Locate the cell with the specified text and output its (X, Y) center coordinate. 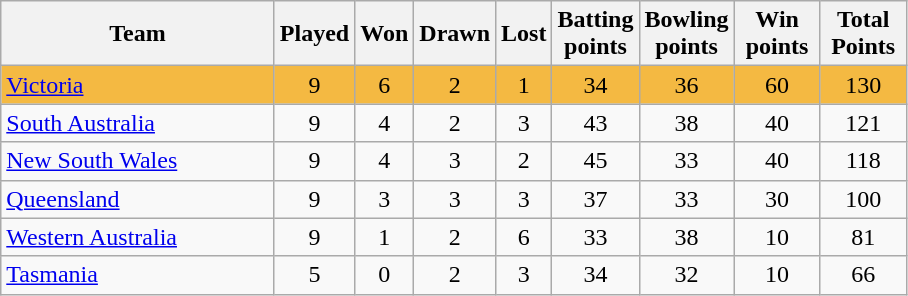
45 (596, 161)
36 (686, 85)
130 (863, 85)
32 (686, 275)
81 (863, 237)
Played (314, 34)
66 (863, 275)
Tasmania (138, 275)
121 (863, 123)
37 (596, 199)
0 (384, 275)
Bowling points (686, 34)
Batting points (596, 34)
South Australia (138, 123)
Western Australia (138, 237)
43 (596, 123)
30 (777, 199)
Victoria (138, 85)
Total Points (863, 34)
Win points (777, 34)
60 (777, 85)
Lost (524, 34)
5 (314, 275)
118 (863, 161)
Won (384, 34)
Drawn (455, 34)
New South Wales (138, 161)
Team (138, 34)
Queensland (138, 199)
100 (863, 199)
